Return the [x, y] coordinate for the center point of the cell that contains the specified text.  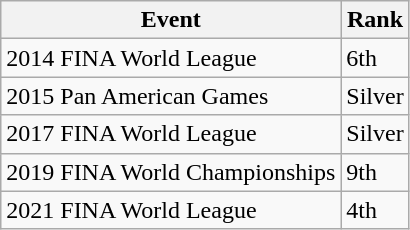
Event [171, 20]
6th [375, 58]
2019 FINA World Championships [171, 172]
2021 FINA World League [171, 210]
2017 FINA World League [171, 134]
9th [375, 172]
4th [375, 210]
Rank [375, 20]
2015 Pan American Games [171, 96]
2014 FINA World League [171, 58]
